Capture the cell that displays the provided text and extract its (x, y) central coordinate. 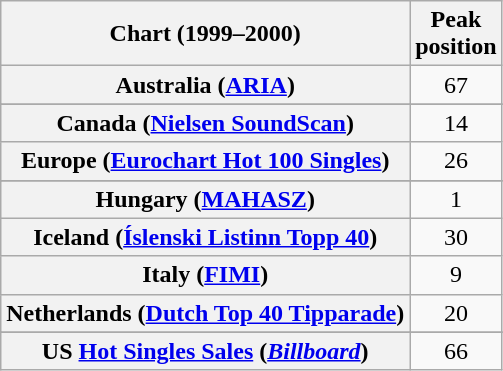
Chart (1999–2000) (206, 34)
14 (456, 123)
Iceland (Íslenski Listinn Topp 40) (206, 237)
20 (456, 313)
Peakposition (456, 34)
US Hot Singles Sales (Billboard) (206, 351)
Australia (ARIA) (206, 85)
Netherlands (Dutch Top 40 Tipparade) (206, 313)
Canada (Nielsen SoundScan) (206, 123)
Italy (FIMI) (206, 275)
67 (456, 85)
9 (456, 275)
Hungary (MAHASZ) (206, 199)
1 (456, 199)
66 (456, 351)
30 (456, 237)
26 (456, 161)
Europe (Eurochart Hot 100 Singles) (206, 161)
